Search for the cell housing the specified text and yield its (x, y) center coordinate. 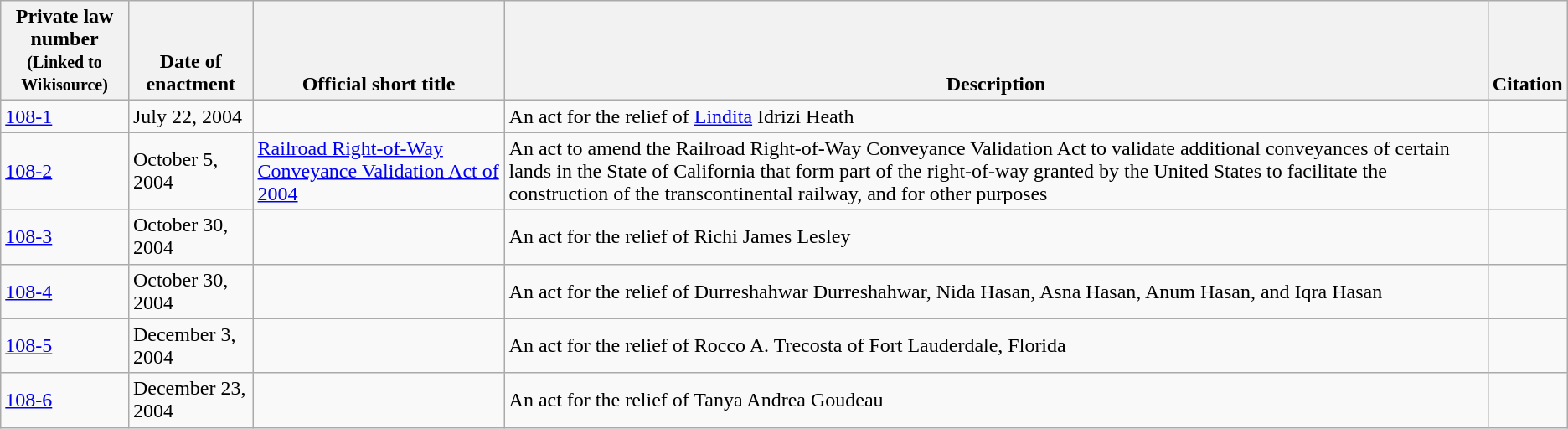
October 5, 2004 (191, 171)
Railroad Right-of-Way Conveyance Validation Act of 2004 (379, 171)
108-1 (65, 116)
An act for the relief of Tanya Andrea Goudeau (996, 401)
An act for the relief of Lindita Idrizi Heath (996, 116)
Private law number(Linked to Wikisource) (65, 50)
108-3 (65, 236)
Date of enactment (191, 50)
108-2 (65, 171)
108-5 (65, 345)
An act for the relief of Durreshahwar Durreshahwar, Nida Hasan, Asna Hasan, Anum Hasan, and Iqra Hasan (996, 292)
An act for the relief of Rocco A. Trecosta of Fort Lauderdale, Florida (996, 345)
Citation (1528, 50)
July 22, 2004 (191, 116)
An act for the relief of Richi James Lesley (996, 236)
Description (996, 50)
Official short title (379, 50)
108-4 (65, 292)
December 3, 2004 (191, 345)
108-6 (65, 401)
December 23, 2004 (191, 401)
